Determine the (x, y) coordinate at the center of the cell enclosing the given text.  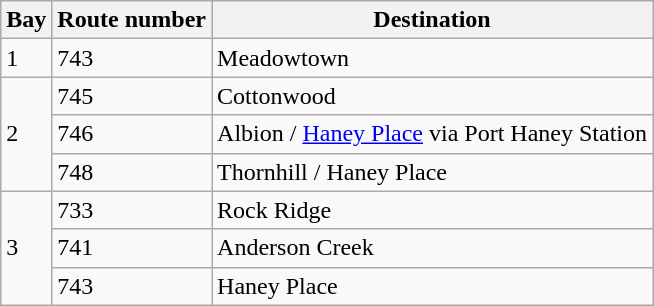
3 (26, 248)
748 (132, 172)
733 (132, 210)
Albion / Haney Place via Port Haney Station (432, 134)
Haney Place (432, 286)
741 (132, 248)
Cottonwood (432, 96)
Destination (432, 20)
Meadowtown (432, 58)
Anderson Creek (432, 248)
Rock Ridge (432, 210)
746 (132, 134)
2 (26, 134)
Thornhill / Haney Place (432, 172)
Route number (132, 20)
1 (26, 58)
Bay (26, 20)
745 (132, 96)
